Pinpoint the cell where the given text exists, returning its [x, y] midpoint coordinate. 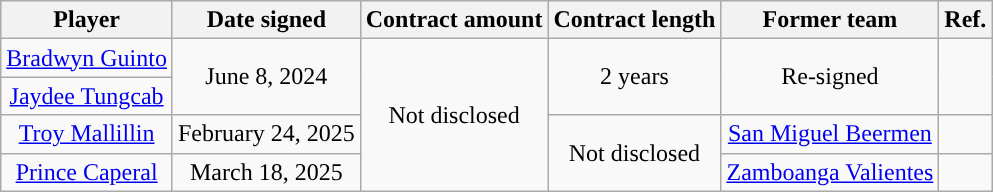
Re-signed [830, 77]
San Miguel Beermen [830, 134]
March 18, 2025 [266, 172]
February 24, 2025 [266, 134]
Troy Mallillin [87, 134]
Ref. [966, 20]
Player [87, 20]
Prince Caperal [87, 172]
Bradwyn Guinto [87, 58]
Zamboanga Valientes [830, 172]
Jaydee Tungcab [87, 96]
Contract amount [454, 20]
Date signed [266, 20]
2 years [634, 77]
Contract length [634, 20]
June 8, 2024 [266, 77]
Former team [830, 20]
